From the cell containing the given text, extract its center point as (x, y) coordinate. 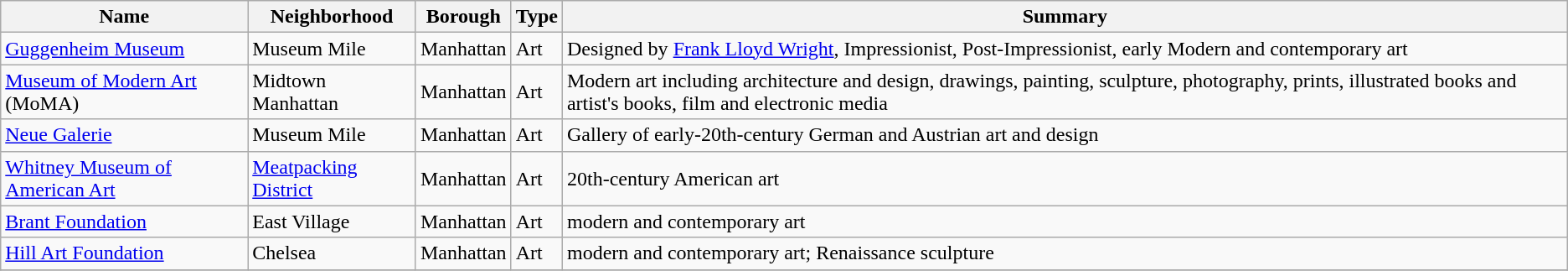
Neighborhood (332, 17)
Brant Foundation (124, 221)
East Village (332, 221)
Whitney Museum of American Art (124, 178)
Gallery of early-20th-century German and Austrian art and design (1065, 135)
Midtown Manhattan (332, 92)
Name (124, 17)
modern and contemporary art (1065, 221)
Borough (463, 17)
Summary (1065, 17)
Designed by Frank Lloyd Wright, Impressionist, Post-Impressionist, early Modern and contemporary art (1065, 49)
Neue Galerie (124, 135)
Chelsea (332, 253)
Type (536, 17)
20th-century American art (1065, 178)
modern and contemporary art; Renaissance sculpture (1065, 253)
Meatpacking District (332, 178)
Guggenheim Museum (124, 49)
Museum of Modern Art (MoMA) (124, 92)
Hill Art Foundation (124, 253)
